For the text-containing cell, return its midpoint in (X, Y) coordinate format. 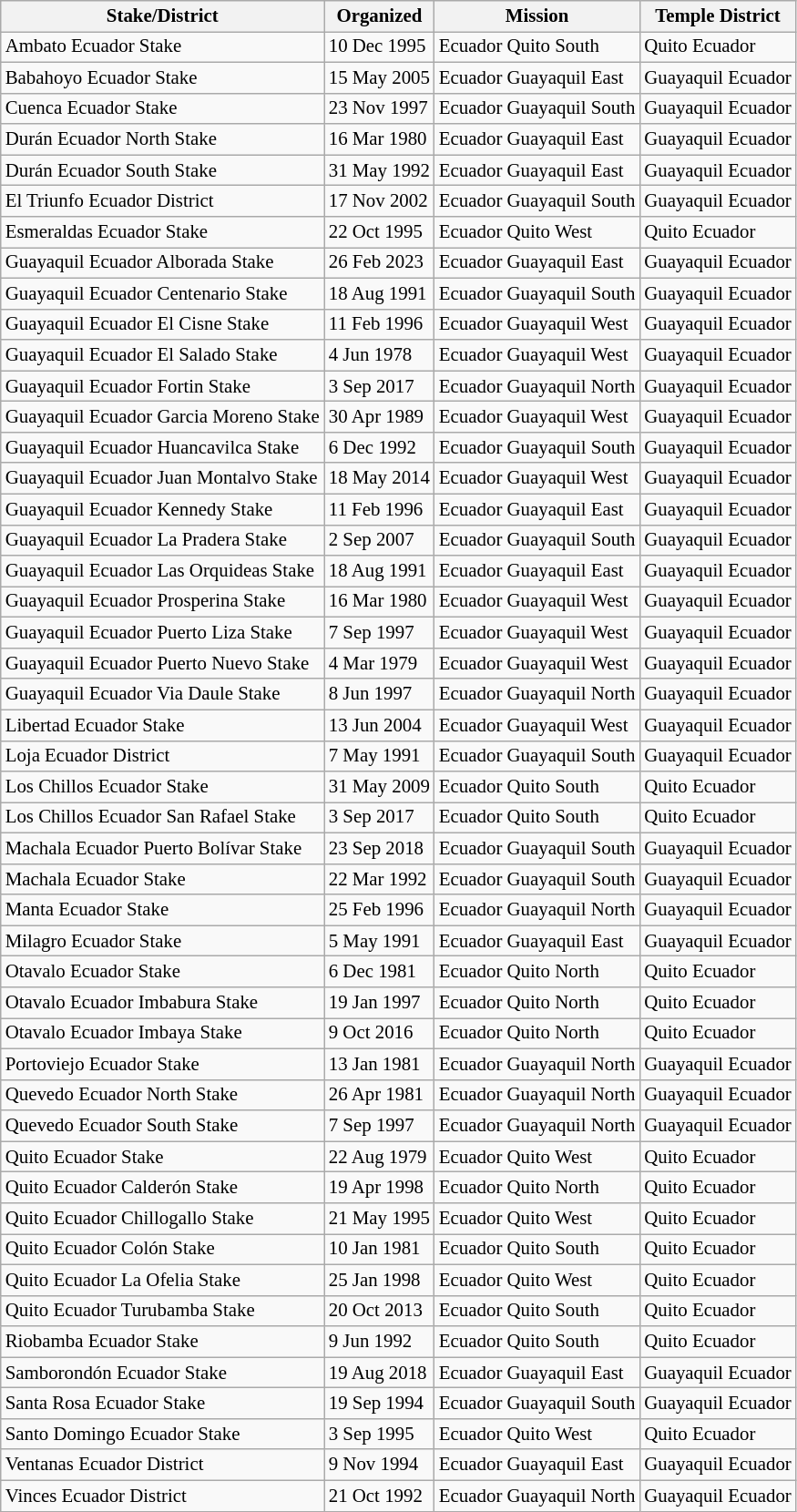
Riobamba Ecuador Stake (162, 1342)
9 Nov 1994 (379, 1465)
22 Mar 1992 (379, 879)
Santo Domingo Ecuador Stake (162, 1434)
Guayaquil Ecuador Prosperina Stake (162, 602)
Manta Ecuador Stake (162, 910)
Portoviejo Ecuador Stake (162, 1064)
15 May 2005 (379, 77)
Guayaquil Ecuador Las Orquideas Stake (162, 571)
Otavalo Ecuador Stake (162, 972)
Quito Ecuador Turubamba Stake (162, 1311)
Machala Ecuador Puerto Bolívar Stake (162, 848)
26 Feb 2023 (379, 262)
21 Oct 1992 (379, 1496)
31 May 2009 (379, 787)
9 Oct 2016 (379, 1034)
Durán Ecuador North Stake (162, 139)
Samborondón Ecuador Stake (162, 1373)
19 Apr 1998 (379, 1188)
10 Dec 1995 (379, 46)
25 Feb 1996 (379, 910)
13 Jan 1981 (379, 1064)
Machala Ecuador Stake (162, 879)
Organized (379, 16)
Quevedo Ecuador South Stake (162, 1126)
Guayaquil Ecuador Centenario Stake (162, 293)
Esmeraldas Ecuador Stake (162, 232)
Otavalo Ecuador Imbaya Stake (162, 1034)
19 Aug 2018 (379, 1373)
31 May 1992 (379, 170)
30 Apr 1989 (379, 417)
Ambato Ecuador Stake (162, 46)
El Triunfo Ecuador District (162, 201)
4 Jun 1978 (379, 355)
19 Sep 1994 (379, 1404)
22 Oct 1995 (379, 232)
6 Dec 1992 (379, 447)
Guayaquil Ecuador Puerto Liza Stake (162, 633)
23 Nov 1997 (379, 108)
25 Jan 1998 (379, 1280)
Guayaquil Ecuador Puerto Nuevo Stake (162, 663)
Guayaquil Ecuador Alborada Stake (162, 262)
4 Mar 1979 (379, 663)
3 Sep 1995 (379, 1434)
5 May 1991 (379, 941)
Los Chillos Ecuador San Rafael Stake (162, 818)
Guayaquil Ecuador El Salado Stake (162, 355)
10 Jan 1981 (379, 1249)
Guayaquil Ecuador La Pradera Stake (162, 540)
Loja Ecuador District (162, 756)
Guayaquil Ecuador Fortin Stake (162, 386)
Guayaquil Ecuador El Cisne Stake (162, 324)
6 Dec 1981 (379, 972)
Durán Ecuador South Stake (162, 170)
13 Jun 2004 (379, 725)
22 Aug 1979 (379, 1157)
8 Jun 1997 (379, 694)
Babahoyo Ecuador Stake (162, 77)
Cuenca Ecuador Stake (162, 108)
7 May 1991 (379, 756)
Vinces Ecuador District (162, 1496)
Guayaquil Ecuador Huancavilca Stake (162, 447)
Milagro Ecuador Stake (162, 941)
Quito Ecuador Stake (162, 1157)
Guayaquil Ecuador Kennedy Stake (162, 509)
21 May 1995 (379, 1219)
Mission (537, 16)
Santa Rosa Ecuador Stake (162, 1404)
23 Sep 2018 (379, 848)
Guayaquil Ecuador Juan Montalvo Stake (162, 478)
Quito Ecuador Chillogallo Stake (162, 1219)
Los Chillos Ecuador Stake (162, 787)
Stake/District (162, 16)
Otavalo Ecuador Imbabura Stake (162, 1003)
17 Nov 2002 (379, 201)
Quito Ecuador La Ofelia Stake (162, 1280)
9 Jun 1992 (379, 1342)
20 Oct 2013 (379, 1311)
Temple District (718, 16)
Guayaquil Ecuador Garcia Moreno Stake (162, 417)
18 May 2014 (379, 478)
Quevedo Ecuador North Stake (162, 1095)
19 Jan 1997 (379, 1003)
Ventanas Ecuador District (162, 1465)
2 Sep 2007 (379, 540)
26 Apr 1981 (379, 1095)
Quito Ecuador Calderón Stake (162, 1188)
Guayaquil Ecuador Via Daule Stake (162, 694)
Libertad Ecuador Stake (162, 725)
Quito Ecuador Colón Stake (162, 1249)
